Find where the given text appears and provide that cell's center as (X, Y) coordinate. 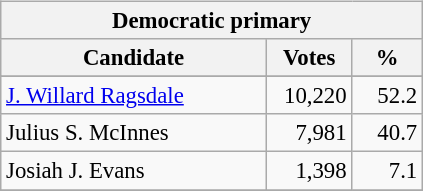
Votes (309, 58)
40.7 (388, 133)
52.2 (388, 96)
7.1 (388, 171)
10,220 (309, 96)
Josiah J. Evans (134, 171)
1,398 (309, 171)
J. Willard Ragsdale (134, 96)
% (388, 58)
Candidate (134, 58)
7,981 (309, 133)
Julius S. McInnes (134, 133)
Democratic primary (212, 21)
